Determine the (X, Y) coordinate at the center of the cell enclosing the given text.  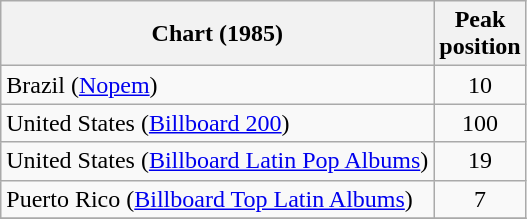
United States (Billboard 200) (218, 123)
7 (480, 199)
United States (Billboard Latin Pop Albums) (218, 161)
Brazil (Nopem) (218, 85)
19 (480, 161)
10 (480, 85)
100 (480, 123)
Puerto Rico (Billboard Top Latin Albums) (218, 199)
Peakposition (480, 34)
Chart (1985) (218, 34)
